Extract the [X, Y] coordinate from the center of the cell holding the provided text.  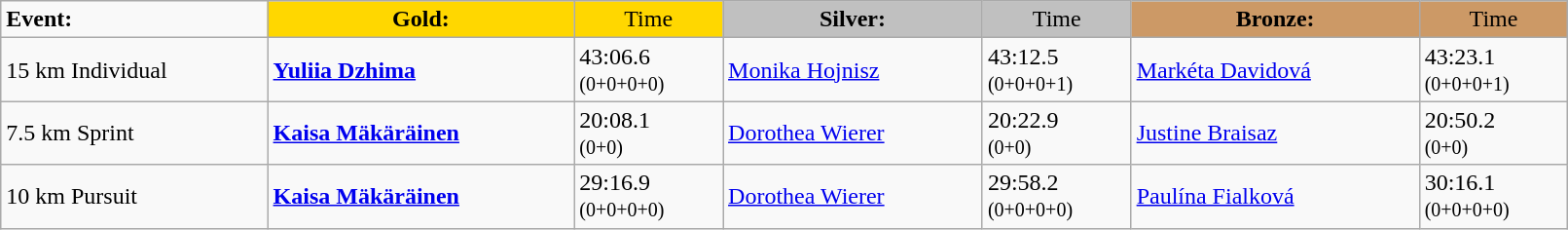
Justine Braisaz [1275, 133]
Monika Hojnisz [853, 70]
10 km Pursuit [134, 197]
20:22.9(0+0) [1057, 133]
Bronze: [1275, 19]
43:06.6 (0+0+0+0) [648, 70]
30:16.1(0+0+0+0) [1493, 197]
20:50.2(0+0) [1493, 133]
29:58.2(0+0+0+0) [1057, 197]
43:23.1 (0+0+0+1) [1493, 70]
7.5 km Sprint [134, 133]
Markéta Davidová [1275, 70]
Silver: [853, 19]
Event: [134, 19]
Gold: [420, 19]
Yuliia Dzhima [420, 70]
15 km Individual [134, 70]
29:16.9(0+0+0+0) [648, 197]
20:08.1(0+0) [648, 133]
43:12.5 (0+0+0+1) [1057, 70]
Paulína Fialková [1275, 197]
